Search for the cell housing the specified text and yield its (X, Y) center coordinate. 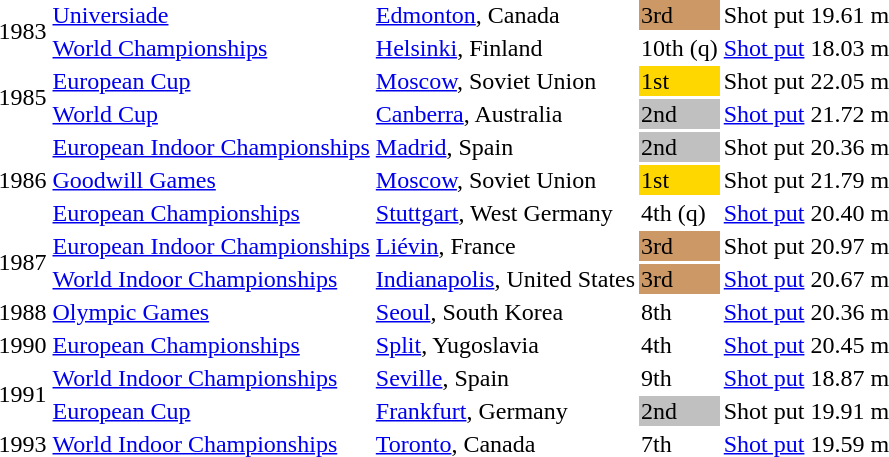
World Cup (211, 114)
Goodwill Games (211, 180)
Indianapolis, United States (505, 279)
Universiade (211, 15)
4th (680, 345)
Edmonton, Canada (505, 15)
Olympic Games (211, 312)
Seville, Spain (505, 378)
10th (q) (680, 48)
Split, Yugoslavia (505, 345)
8th (680, 312)
Frankfurt, Germany (505, 411)
World Championships (211, 48)
Canberra, Australia (505, 114)
Stuttgart, West Germany (505, 213)
9th (680, 378)
Helsinki, Finland (505, 48)
Liévin, France (505, 246)
Madrid, Spain (505, 147)
Seoul, South Korea (505, 312)
4th (q) (680, 213)
